Identify which cell holds the provided text, then report its [x, y] central coordinate. 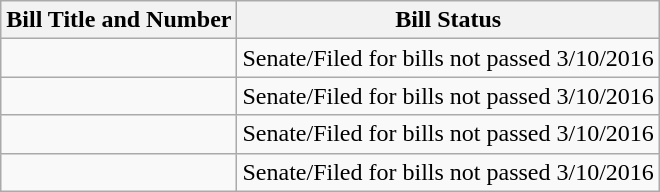
Bill Status [448, 20]
Bill Title and Number [119, 20]
